From the cell containing the given text, extract its center point as (X, Y) coordinate. 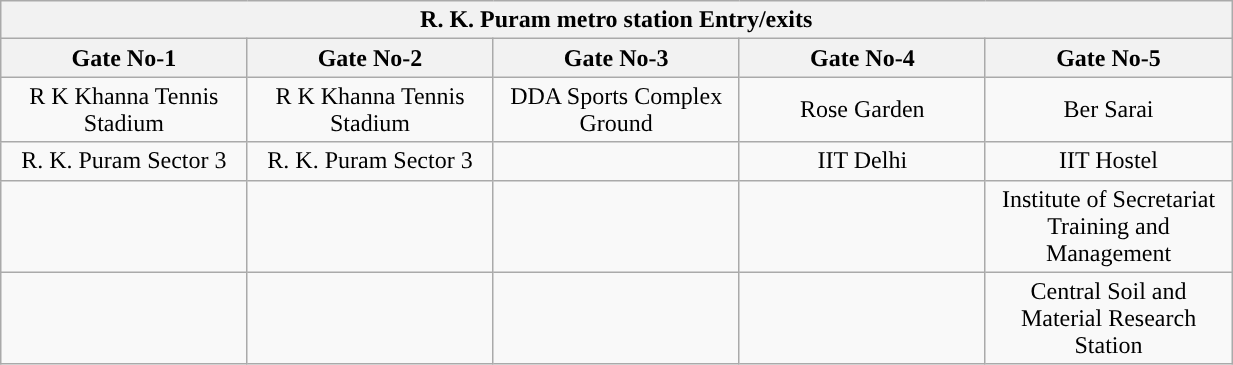
Central Soil and Material Research Station (1108, 318)
Gate No-2 (370, 58)
Institute of Secretariat Training and Management (1108, 226)
DDA Sports Complex Ground (616, 110)
Gate No-4 (862, 58)
Gate No-5 (1108, 58)
IIT Delhi (862, 161)
Gate No-1 (124, 58)
Rose Garden (862, 110)
Ber Sarai (1108, 110)
IIT Hostel (1108, 161)
Gate No-3 (616, 58)
R. K. Puram metro station Entry/exits (616, 20)
